Return (X, Y) of the center of cell containing provided text 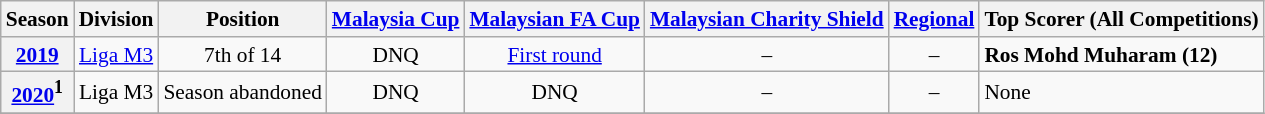
Position (242, 19)
Season abandoned (242, 92)
2019 (38, 55)
None (1121, 92)
Malaysian FA Cup (554, 19)
Division (116, 19)
Regional (934, 19)
First round (554, 55)
Malaysia Cup (396, 19)
Malaysian Charity Shield (767, 19)
Ros Mohd Muharam (12) (1121, 55)
7th of 14 (242, 55)
Top Scorer (All Competitions) (1121, 19)
Season (38, 19)
20201 (38, 92)
